Locate the cell with the specified text and output its (x, y) center coordinate. 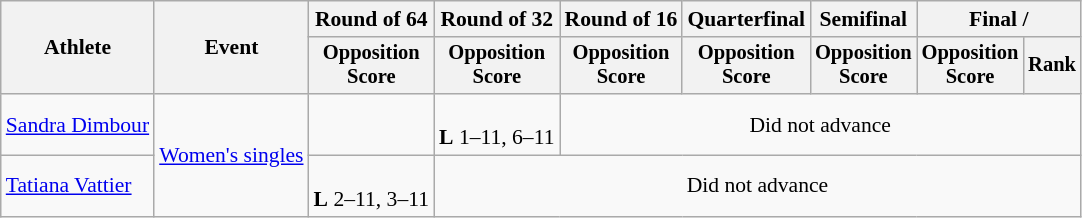
Sandra Dimbour (78, 124)
Round of 32 (496, 19)
Tatiana Vattier (78, 186)
L 1–11, 6–11 (496, 124)
Event (231, 48)
Rank (1052, 66)
Quarterfinal (746, 19)
Women's singles (231, 155)
Athlete (78, 48)
Semifinal (864, 19)
L 2–11, 3–11 (372, 186)
Final / (999, 19)
Round of 16 (622, 19)
Round of 64 (372, 19)
